Locate the cell with the specified text and output its (x, y) center coordinate. 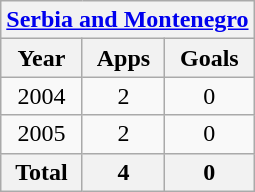
Goals (210, 58)
Year (42, 58)
Apps (124, 58)
2004 (42, 96)
2005 (42, 134)
4 (124, 172)
Total (42, 172)
Serbia and Montenegro (128, 20)
